Output the (X, Y) coordinate of the center of the cell containing the given text.  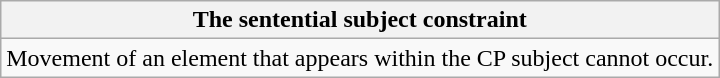
The sentential subject constraint (360, 20)
Movement of an element that appears within the CP subject cannot occur. (360, 58)
